Extract the [x, y] coordinate from the center of the cell holding the provided text.  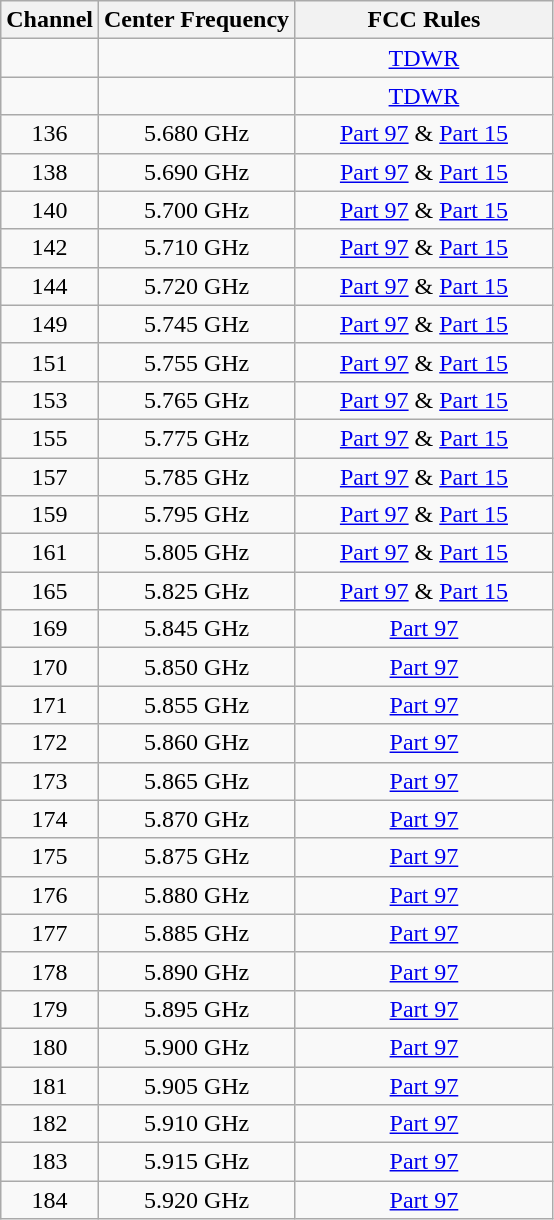
151 [50, 362]
178 [50, 971]
Center Frequency [197, 20]
161 [50, 553]
136 [50, 134]
5.680 GHz [197, 134]
184 [50, 1200]
181 [50, 1085]
5.850 GHz [197, 667]
165 [50, 591]
177 [50, 933]
5.900 GHz [197, 1047]
5.765 GHz [197, 400]
5.890 GHz [197, 971]
5.700 GHz [197, 210]
153 [50, 400]
183 [50, 1162]
149 [50, 324]
140 [50, 210]
169 [50, 629]
155 [50, 438]
5.895 GHz [197, 1009]
5.845 GHz [197, 629]
5.775 GHz [197, 438]
5.825 GHz [197, 591]
Channel [50, 20]
5.885 GHz [197, 933]
174 [50, 819]
172 [50, 743]
5.865 GHz [197, 781]
5.880 GHz [197, 895]
5.855 GHz [197, 705]
5.720 GHz [197, 286]
5.875 GHz [197, 857]
180 [50, 1047]
5.920 GHz [197, 1200]
173 [50, 781]
5.690 GHz [197, 172]
175 [50, 857]
5.785 GHz [197, 477]
144 [50, 286]
5.905 GHz [197, 1085]
142 [50, 248]
5.870 GHz [197, 819]
182 [50, 1124]
5.915 GHz [197, 1162]
5.745 GHz [197, 324]
5.795 GHz [197, 515]
5.805 GHz [197, 553]
5.710 GHz [197, 248]
159 [50, 515]
157 [50, 477]
171 [50, 705]
170 [50, 667]
5.860 GHz [197, 743]
FCC Rules [424, 20]
5.910 GHz [197, 1124]
138 [50, 172]
179 [50, 1009]
5.755 GHz [197, 362]
176 [50, 895]
